Determine the (x, y) coordinate at the center of the cell enclosing the given text.  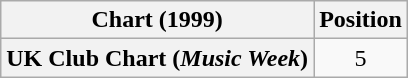
5 (361, 58)
Chart (1999) (158, 20)
Position (361, 20)
UK Club Chart (Music Week) (158, 58)
